Scan for the cell matching the given text and deliver its [X, Y] coordinate at center. 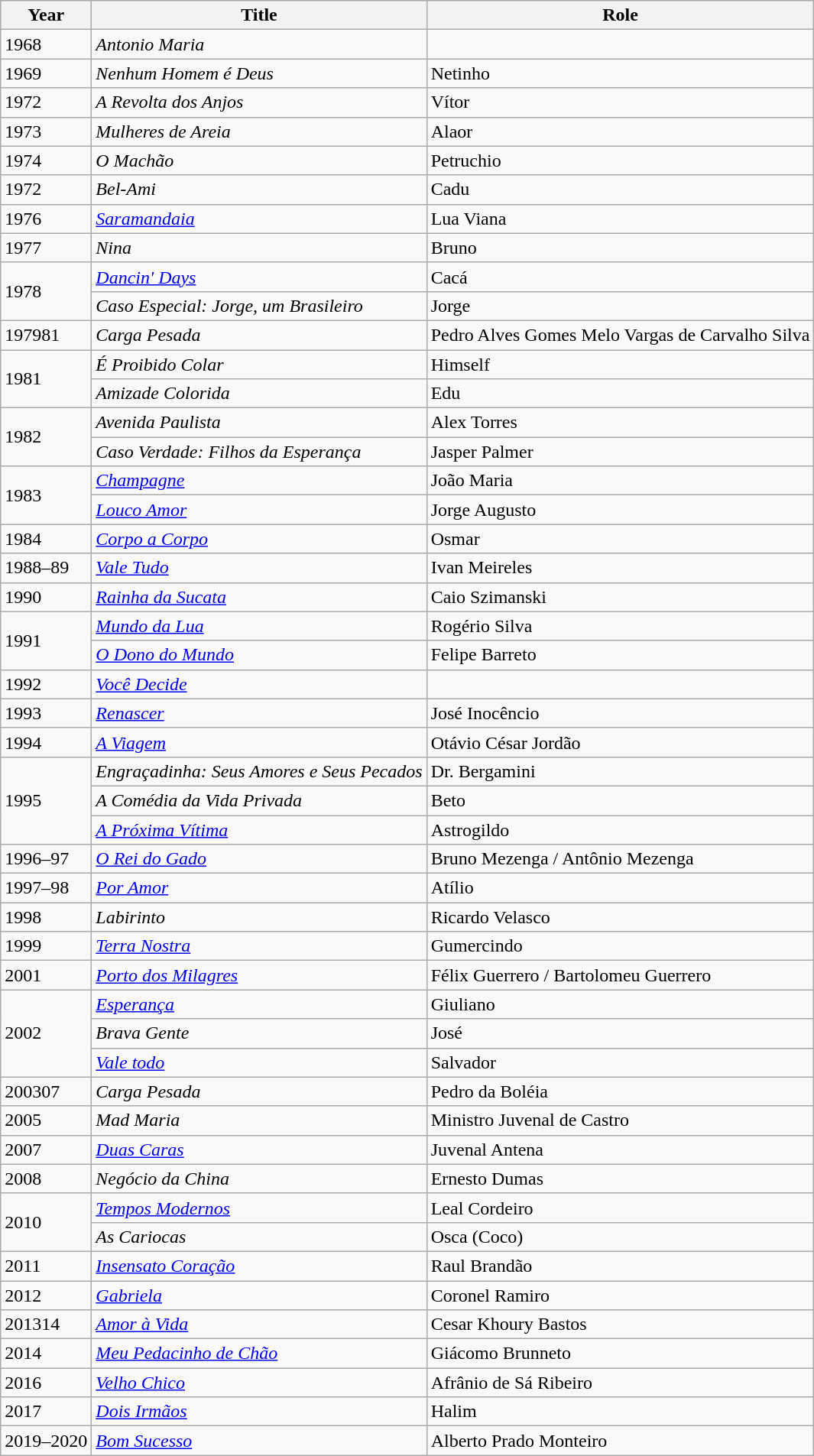
Alex Torres [621, 423]
O Rei do Gado [259, 859]
Dois Irmãos [259, 1412]
Engraçadinha: Seus Amores e Seus Pecados [259, 771]
Negócio da China [259, 1179]
José Inocêncio [621, 713]
Duas Caras [259, 1150]
Champagne [259, 481]
1981 [46, 379]
Rainha da Sucata [259, 597]
Raul Brandão [621, 1266]
1995 [46, 800]
1994 [46, 742]
Title [259, 15]
Role [621, 15]
A Comédia da Vida Privada [259, 800]
1977 [46, 248]
Alaor [621, 131]
1993 [46, 713]
1984 [46, 539]
Ivan Meireles [621, 568]
A Revolta dos Anjos [259, 102]
Amizade Colorida [259, 394]
Mulheres de Areia [259, 131]
Salvador [621, 1062]
José [621, 1033]
2014 [46, 1354]
Atílio [621, 888]
Labirinto [259, 917]
Juvenal Antena [621, 1150]
Brava Gente [259, 1033]
2017 [46, 1412]
Bel-Ami [259, 190]
Jorge [621, 306]
2001 [46, 975]
Afrânio de Sá Ribeiro [621, 1383]
Terra Nostra [259, 946]
2007 [46, 1150]
Osca (Coco) [621, 1237]
Ricardo Velasco [621, 917]
Nina [259, 248]
1976 [46, 219]
Esperança [259, 1004]
1969 [46, 73]
2010 [46, 1222]
Halim [621, 1412]
Gumercindo [621, 946]
Jasper Palmer [621, 452]
Coronel Ramiro [621, 1295]
1996–97 [46, 859]
Ernesto Dumas [621, 1179]
197981 [46, 335]
1998 [46, 917]
As Cariocas [259, 1237]
Rogério Silva [621, 626]
Felipe Barreto [621, 655]
Meu Pedacinho de Chão [259, 1354]
Astrogildo [621, 829]
Insensato Coração [259, 1266]
Cadu [621, 190]
Netinho [621, 73]
Ministro Juvenal de Castro [621, 1120]
1999 [46, 946]
Mundo da Lua [259, 626]
Cacá [621, 277]
1988–89 [46, 568]
Porto dos Milagres [259, 975]
Louco Amor [259, 510]
1974 [46, 161]
Nenhum Homem é Deus [259, 73]
Pedro da Boléia [621, 1091]
A Próxima Vítima [259, 829]
Por Amor [259, 888]
1997–98 [46, 888]
Vítor [621, 102]
Amor à Vida [259, 1325]
Félix Guerrero / Bartolomeu Guerrero [621, 975]
2011 [46, 1266]
Bom Sucesso [259, 1441]
Leal Cordeiro [621, 1208]
Cesar Khoury Bastos [621, 1325]
Saramandaia [259, 219]
Você Decide [259, 684]
1991 [46, 640]
Antonio Maria [259, 44]
1978 [46, 291]
Year [46, 15]
1968 [46, 44]
A Viagem [259, 742]
1973 [46, 131]
Gabriela [259, 1295]
João Maria [621, 481]
1982 [46, 437]
2012 [46, 1295]
O Dono do Mundo [259, 655]
Avenida Paulista [259, 423]
Dr. Bergamini [621, 771]
Giácomo Brunneto [621, 1354]
Tempos Modernos [259, 1208]
Pedro Alves Gomes Melo Vargas de Carvalho Silva [621, 335]
2008 [46, 1179]
Jorge Augusto [621, 510]
É Proibido Colar [259, 365]
Himself [621, 365]
Caso Especial: Jorge, um Brasileiro [259, 306]
Osmar [621, 539]
2016 [46, 1383]
Vale todo [259, 1062]
Mad Maria [259, 1120]
1990 [46, 597]
Bruno [621, 248]
O Machão [259, 161]
Velho Chico [259, 1383]
Corpo a Corpo [259, 539]
2019–2020 [46, 1441]
200307 [46, 1091]
Edu [621, 394]
Lua Viana [621, 219]
Giuliano [621, 1004]
Alberto Prado Monteiro [621, 1441]
201314 [46, 1325]
Renascer [259, 713]
Bruno Mezenga / Antônio Mezenga [621, 859]
Beto [621, 800]
2005 [46, 1120]
Otávio César Jordão [621, 742]
1983 [46, 495]
1992 [46, 684]
Vale Tudo [259, 568]
Dancin' Days [259, 277]
Caio Szimanski [621, 597]
2002 [46, 1033]
Caso Verdade: Filhos da Esperança [259, 452]
Petruchio [621, 161]
